Return the [X, Y] coordinate for the center point of the cell that contains the specified text.  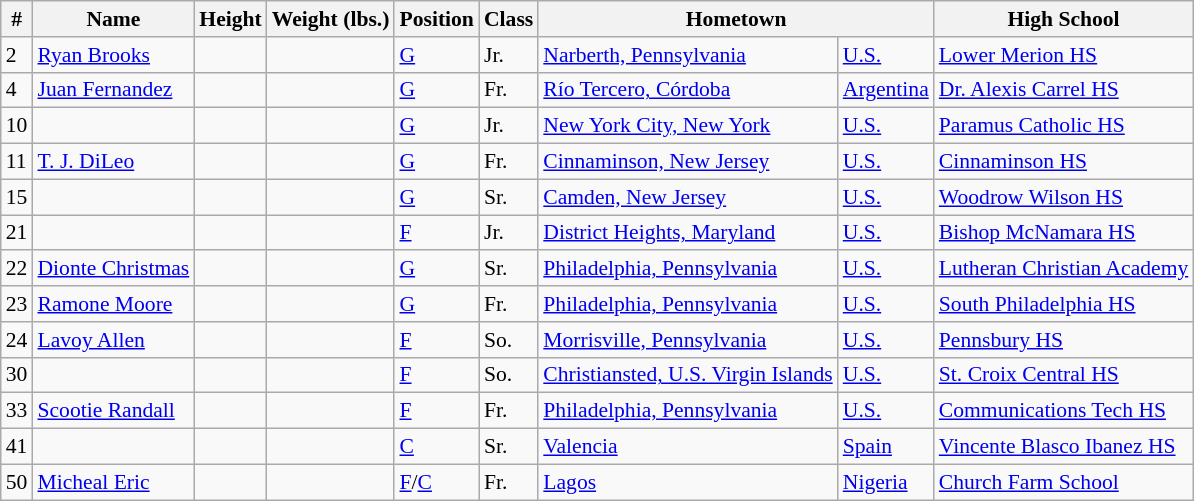
11 [17, 162]
Spain [886, 447]
Pennsbury HS [1064, 340]
Río Tercero, Córdoba [688, 90]
10 [17, 126]
District Heights, Maryland [688, 233]
Ryan Brooks [113, 55]
Weight (lbs.) [331, 19]
Ramone Moore [113, 304]
15 [17, 197]
Cinnaminson, New Jersey [688, 162]
Lavoy Allen [113, 340]
T. J. DiLeo [113, 162]
Juan Fernandez [113, 90]
Lower Merion HS [1064, 55]
Nigeria [886, 482]
4 [17, 90]
Dionte Christmas [113, 269]
Lagos [688, 482]
50 [17, 482]
St. Croix Central HS [1064, 375]
Woodrow Wilson HS [1064, 197]
30 [17, 375]
41 [17, 447]
Name [113, 19]
South Philadelphia HS [1064, 304]
High School [1064, 19]
33 [17, 411]
Hometown [736, 19]
Cinnaminson HS [1064, 162]
Vincente Blasco Ibanez HS [1064, 447]
24 [17, 340]
Narberth, Pennsylvania [688, 55]
# [17, 19]
23 [17, 304]
Paramus Catholic HS [1064, 126]
Argentina [886, 90]
22 [17, 269]
Height [230, 19]
Dr. Alexis Carrel HS [1064, 90]
Class [508, 19]
Morrisville, Pennsylvania [688, 340]
Communications Tech HS [1064, 411]
Lutheran Christian Academy [1064, 269]
Position [436, 19]
21 [17, 233]
Bishop McNamara HS [1064, 233]
C [436, 447]
2 [17, 55]
Camden, New Jersey [688, 197]
Christiansted, U.S. Virgin Islands [688, 375]
Church Farm School [1064, 482]
F/C [436, 482]
New York City, New York [688, 126]
Scootie Randall [113, 411]
Valencia [688, 447]
Micheal Eric [113, 482]
